Return the (x, y) coordinate for the center point of the cell that contains the specified text.  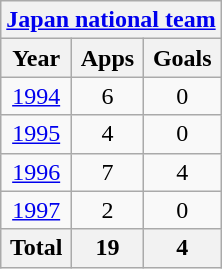
7 (108, 172)
Goals (182, 58)
1995 (36, 134)
Total (36, 248)
Year (36, 58)
19 (108, 248)
1997 (36, 210)
6 (108, 96)
1996 (36, 172)
1994 (36, 96)
2 (108, 210)
Japan national team (111, 20)
Apps (108, 58)
